Pinpoint the cell where the given text exists, returning its (x, y) midpoint coordinate. 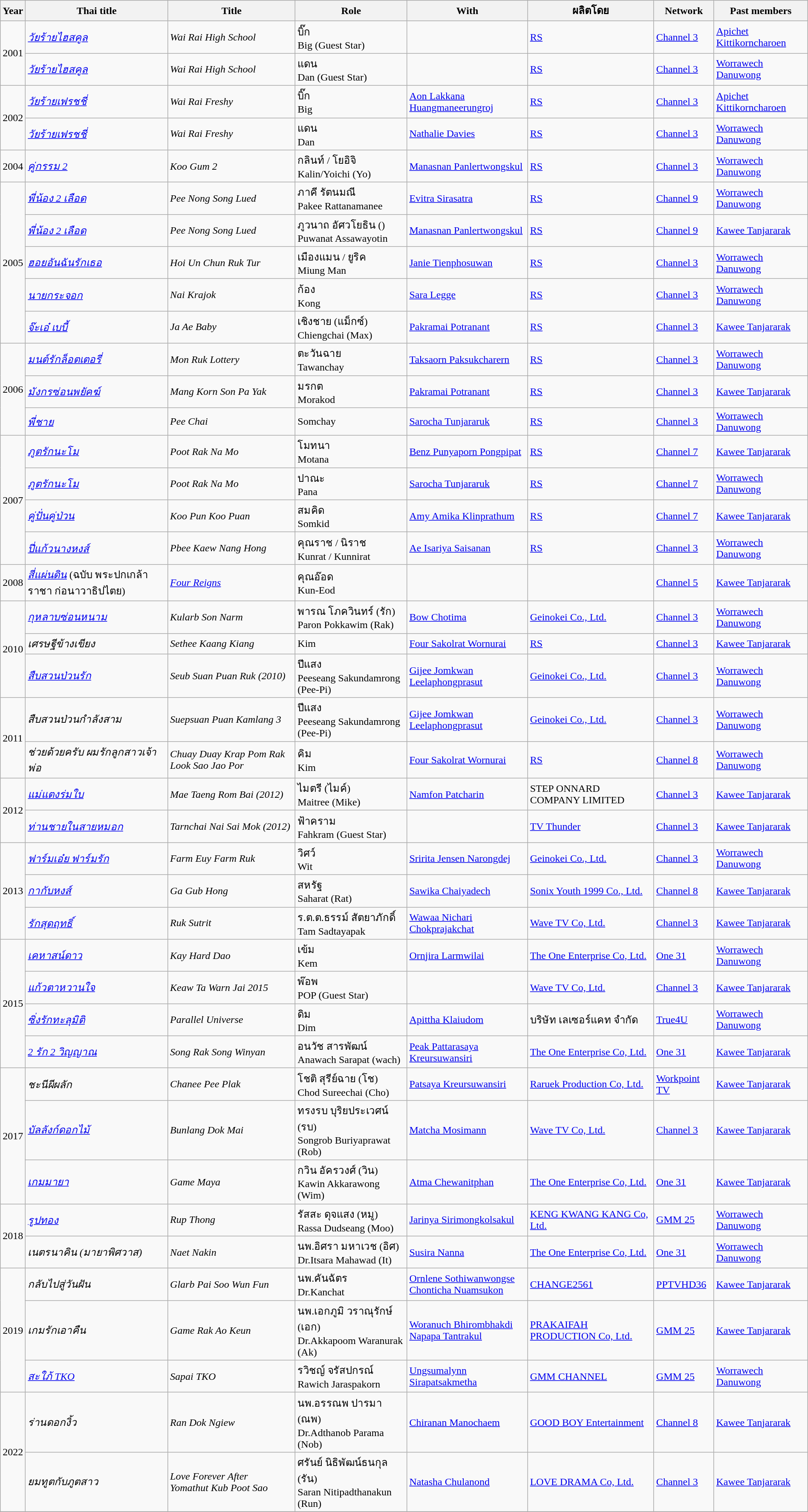
ทรงรบ บุริยประเวศน์ (รบ) Songrob Buriyaprawat (Rob) (351, 1130)
Kularb Son Narm (232, 617)
ฟาร์มเอ๋ย ฟาร์มรัก (97, 859)
คู่กรรม 2 (97, 166)
Jarinya Sirimongkolsakul (467, 1220)
Raruek Production Co, Ltd. (591, 1084)
Woranuch Bhirombhakdi Napapa Tantrakul (467, 1330)
Bunlang Dok Mai (232, 1130)
Love Forever After Yomathut Kub Poot Sao (232, 1482)
Farm Euy Farm Ruk (232, 859)
Mang Korn Son Pa Yak (232, 391)
2010 (13, 649)
นพ.อรรณพ ปารมา (ณพ) Dr.Adthanob Parama (Nob) (351, 1422)
Evitra Sirasatra (467, 198)
สมคิด Somkid (351, 516)
กากับหงส์ (97, 891)
บริษัท เลเซอร์แคท จำกัด (591, 1020)
2018 (13, 1236)
คุณอ๊อด Kun-Eod (351, 582)
Taksaorn Paksukcharern (467, 359)
ฮอยอันฉันรักเธอ (97, 263)
Rup Thong (232, 1220)
พารณ โภควินทร์ (รัก) Paron Pokkawim (Rak) (351, 617)
ซิ่งรักทะลุมิติ (97, 1020)
PPTVHD36 (684, 1284)
ภูวนาถ อัศวโยธิน () Puwanat Assawayotin (351, 231)
Pee Chai (232, 421)
ตะวันฉาย Tawanchay (351, 359)
Chuay Duay Krap Pom Rak Look Sao Jao Por (232, 760)
บัลลังก์ดอกไม้ (97, 1130)
STEP ONNARD COMPANY LIMITED (591, 794)
Peak Pattarasaya Kreursuwansiri (467, 1052)
Sethee Kaang Kiang (232, 644)
2012 (13, 810)
Keaw Ta Warn Jai 2015 (232, 988)
Sawika Chaiyadech (467, 891)
Wawaa Nichari Chokprajakchat (467, 923)
2002 (13, 118)
เคหาสน์ดาว (97, 956)
คู่ปั่นคู่ป่วน (97, 516)
Song Rak Song Winyan (232, 1052)
ชะนีผีผลัก (97, 1084)
True4U (684, 1020)
สหรัฐ Saharat (Rat) (351, 891)
มรกต Morakod (351, 391)
รวิชญ์ จรัสปกรณ์ Rawich Jaraspakorn (351, 1376)
2022 (13, 1452)
จ๊ะเอ๋ เบบี้ (97, 327)
Network (684, 11)
PRAKAIFAH PRODUCTION Co, Ltd. (591, 1330)
Amy Amika Klinprathum (467, 516)
ร.ต.ต.ธรรม์ สัตยาภักดิ์ Tam Sadtayapak (351, 923)
ดิม Dim (351, 1020)
แก้วตาหวานใจ (97, 988)
มนต์รักล็อตเตอรี่ (97, 359)
Sririta Jensen Narongdej (467, 859)
ผลิตโดย (591, 11)
Parallel Universe (232, 1020)
Seub Suan Puan Ruk (2010) (232, 676)
ภาคี รัตนมณี Pakee Rattanamanee (351, 198)
Year (13, 11)
GOOD BOY Entertainment (591, 1422)
Mon Ruk Lottery (232, 359)
แดน Dan (Guest Star) (351, 70)
2013 (13, 891)
With (467, 11)
เกมรักเอาคืน (97, 1330)
กลับไปสู่วันฝัน (97, 1284)
ท่านชายในสายหมอก (97, 826)
Mae Taeng Rom Bai (2012) (232, 794)
ก้อง Kong (351, 295)
แดน Dan (351, 134)
Ungsumalynn Sirapatsakmetha (467, 1376)
Ga Gub Hong (232, 891)
2006 (13, 389)
รักสุดฤทธิ์ (97, 923)
Sara Legge (467, 295)
2 รัก 2 วิญญาณ (97, 1052)
ปาณะ Pana (351, 484)
โชติ สุรีย์ฉาย (โช) Chod Sureechai (Cho) (351, 1084)
Atma Chewanitphan (467, 1182)
Ruk Sutrit (232, 923)
เนตรนาคิน (มายาพิศวาส) (97, 1252)
GMM CHANNEL (591, 1376)
2015 (13, 1004)
Game Maya (232, 1182)
เมืองแมน / ยูริค Miung Man (351, 263)
กลินท์ / โยอิจิ Kalin/Yoichi (Yo) (351, 166)
บิ๊ก Big (Guest Star) (351, 37)
ร่านดอกงิ้ว (97, 1422)
Glarb Pai Soo Wun Fun (232, 1284)
ศรันย์ นิธิพัฒน์ธนกุล (รัน) Saran Nitipadthanakun (Run) (351, 1482)
2001 (13, 53)
สืบสวนป่วนกำลังสาม (97, 720)
Role (351, 11)
Aon Lakkana Huangmaneerungroj (467, 101)
ปี่แก้วนางหงส์ (97, 548)
Nathalie Davies (467, 134)
Kim (351, 644)
Bow Chotima (467, 617)
Janie Tienphosuwan (467, 263)
CHANGE2561 (591, 1284)
Four Reigns (232, 582)
กวิน อัครวงศ์ (วิน) Kawin Akkarawong (Wim) (351, 1182)
นพ.เอกภูมิ วราณุรักษ์ (เอก) Dr.Akkapoom Waranurak (Ak) (351, 1330)
วิศว์ Wit (351, 859)
Title (232, 11)
Kay Hard Dao (232, 956)
Matcha Mosimann (467, 1130)
Thai title (97, 11)
Channel 5 (684, 582)
รัสสะ ดุจแสง (หมู) Rassa Dudseang (Moo) (351, 1220)
พ๊อพ POP (Guest Star) (351, 988)
2004 (13, 166)
เศรษฐีข้างเขียง (97, 644)
พี่ชาย (97, 421)
นพ.อิศรา มหาเวช (อิศ) Dr.Itsara Mahawad (It) (351, 1252)
อนวัช สารพัฒน์ Anawach Sarapat (wach) (351, 1052)
2017 (13, 1136)
2007 (13, 500)
เชิงชาย (แม็กซ์) Chiengchai (Max) (351, 327)
Past members (761, 11)
Benz Punyaporn Pongpipat (467, 452)
Ja Ae Baby (232, 327)
2011 (13, 738)
Ran Dok Ngiew (232, 1422)
สืบสวนป่วนรัก (97, 676)
Nai Krajok (232, 295)
2005 (13, 263)
สี่แผ่นดิน (ฉบับ พระปกเกล้าราชา ก่อนาวาธิปไตย) (97, 582)
ไมตรี (ไมค์) Maitree (Mike) (351, 794)
ยมทูตกับภูตสาว (97, 1482)
Sapai TKO (232, 1376)
แม่แตงร่มใบ (97, 794)
Koo Pun Koo Puan (232, 516)
Sonix Youth 1999 Co., Ltd. (591, 891)
LOVE DRAMA Co, Ltd. (591, 1482)
Game Rak Ao Keun (232, 1330)
TV Thunder (591, 826)
Patsaya Kreursuwansiri (467, 1084)
Chanee Pee Plak (232, 1084)
มังกรซ่อนพยัคฆ์ (97, 391)
Somchay (351, 421)
KENG KWANG KANG Co, Ltd. (591, 1220)
นายกระจอก (97, 295)
2019 (13, 1330)
บิ๊ก Big (351, 101)
Pbee Kaew Nang Hong (232, 548)
Ornjira Larmwilai (467, 956)
รูปทอง (97, 1220)
Hoi Un Chun Ruk Tur (232, 263)
Ornlene Sothiwanwongse Chonticha Nuamsukon (467, 1284)
คิม Kim (351, 760)
Namfon Patcharin (467, 794)
เกมมายา (97, 1182)
ฟ้าคราม Fahkram (Guest Star) (351, 826)
นพ.คันฉัตร Dr.Kanchat (351, 1284)
Ae Isariya Saisanan (467, 548)
Suepsuan Puan Kamlang 3 (232, 720)
ช่วยด้วยครับ ผมรักลูกสาวเจ้าพ่อ (97, 760)
สะใภ้ TKO (97, 1376)
Workpoint TV (684, 1084)
2008 (13, 582)
Apittha Klaiudom (467, 1020)
Chiranan Manochaem (467, 1422)
Natasha Chulanond (467, 1482)
คุณราช / นิราช Kunrat / Kunnirat (351, 548)
โมทนา Motana (351, 452)
Naet Nakin (232, 1252)
Koo Gum 2 (232, 166)
Tarnchai Nai Sai Mok (2012) (232, 826)
กุหลาบซ่อนหนาม (97, 617)
เข้ม Kem (351, 956)
Susira Nanna (467, 1252)
